Return the [X, Y] coordinate for the center point of the cell that contains the specified text.  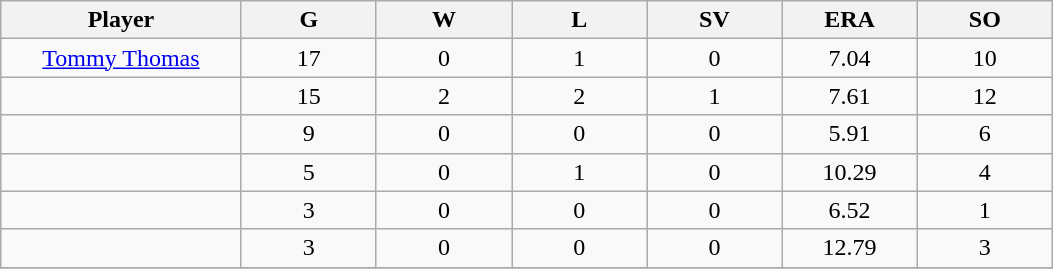
10.29 [850, 172]
Tommy Thomas [121, 58]
10 [984, 58]
4 [984, 172]
W [444, 20]
15 [308, 96]
12 [984, 96]
SO [984, 20]
6.52 [850, 210]
ERA [850, 20]
6 [984, 134]
SV [714, 20]
5.91 [850, 134]
9 [308, 134]
5 [308, 172]
7.04 [850, 58]
12.79 [850, 248]
17 [308, 58]
Player [121, 20]
7.61 [850, 96]
G [308, 20]
L [580, 20]
